Search for the cell housing the specified text and yield its (x, y) center coordinate. 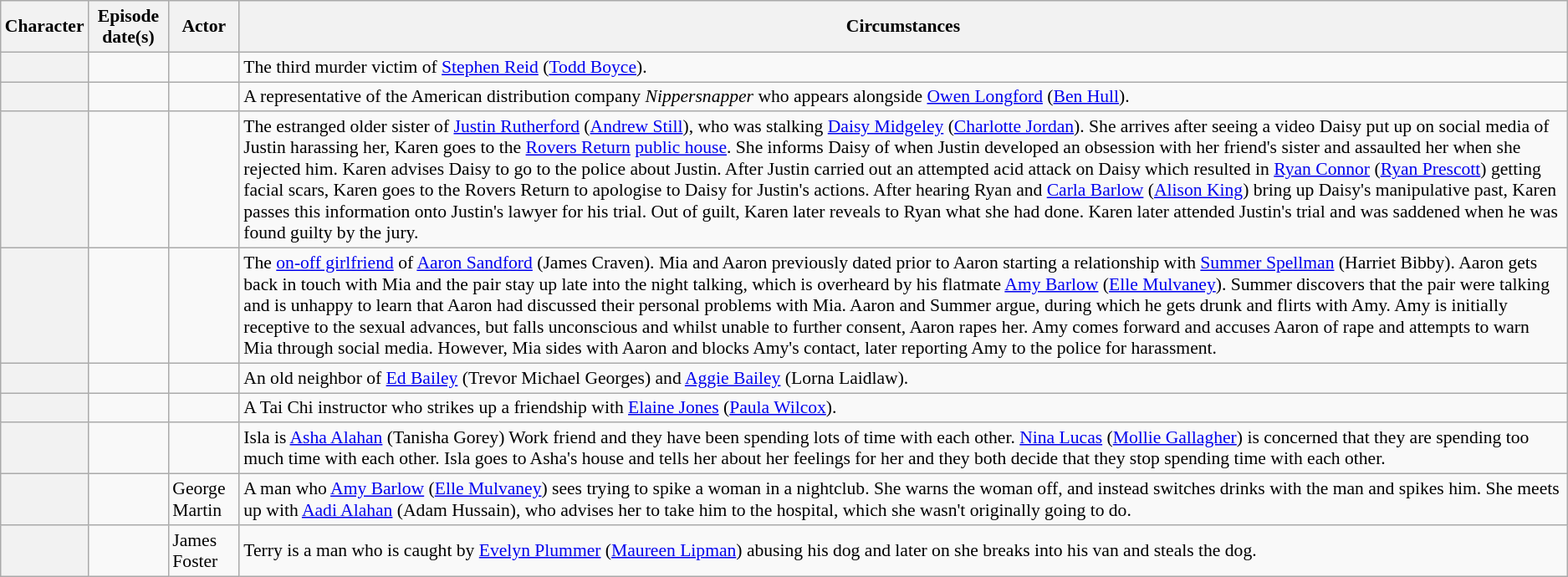
James Foster (204, 550)
An old neighbor of Ed Bailey (Trevor Michael Georges) and Aggie Bailey (Lorna Laidlaw). (903, 378)
Character (45, 27)
Circumstances (903, 27)
Terry is a man who is caught by Evelyn Plummer (Maureen Lipman) abusing his dog and later on she breaks into his van and steals the dog. (903, 550)
Episode date(s) (129, 27)
A Tai Chi instructor who strikes up a friendship with Elaine Jones (Paula Wilcox). (903, 408)
George Martin (204, 500)
Actor (204, 27)
The third murder victim of Stephen Reid (Todd Boyce). (903, 67)
A representative of the American distribution company Nippersnapper who appears alongside Owen Longford (Ben Hull). (903, 97)
